From the cell containing the given text, extract its center point as (X, Y) coordinate. 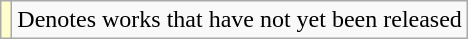
Denotes works that have not yet been released (240, 20)
